Extract the [x, y] coordinate from the center of the cell holding the provided text.  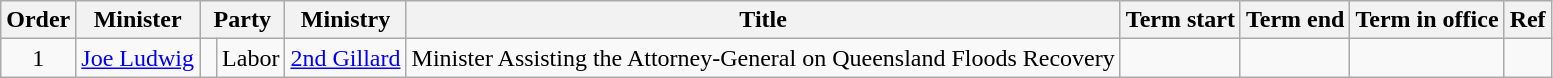
Term start [1180, 20]
Labor [251, 58]
Term end [1295, 20]
2nd Gillard [346, 58]
Order [38, 20]
Party [242, 20]
Minister Assisting the Attorney-General on Queensland Floods Recovery [763, 58]
Joe Ludwig [138, 58]
Ref [1528, 20]
Ministry [346, 20]
Minister [138, 20]
1 [38, 58]
Title [763, 20]
Term in office [1427, 20]
